Output the (x, y) coordinate of the center of the cell containing the given text.  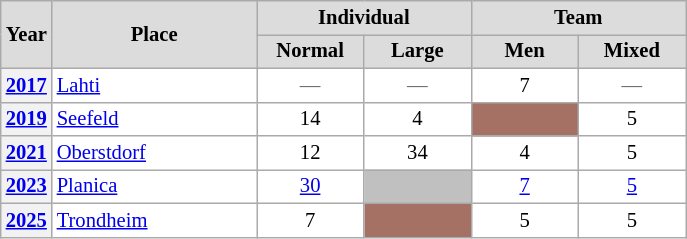
Individual (363, 17)
Large (418, 51)
34 (418, 153)
Mixed (632, 51)
2019 (26, 119)
14 (310, 119)
Normal (310, 51)
2025 (26, 220)
Team (578, 17)
Year (26, 34)
2021 (26, 153)
2023 (26, 186)
Men (524, 51)
Place (154, 34)
30 (310, 186)
Oberstdorf (154, 153)
Seefeld (154, 119)
Trondheim (154, 220)
2017 (26, 85)
Planica (154, 186)
Lahti (154, 85)
12 (310, 153)
